Provide the [x, y] coordinate of the cell's center where the given text is located.  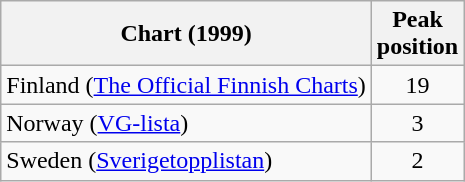
Chart (1999) [186, 34]
2 [417, 161]
3 [417, 123]
19 [417, 85]
Finland (The Official Finnish Charts) [186, 85]
Peakposition [417, 34]
Norway (VG-lista) [186, 123]
Sweden (Sverigetopplistan) [186, 161]
